Identify which cell holds the provided text, then report its [X, Y] central coordinate. 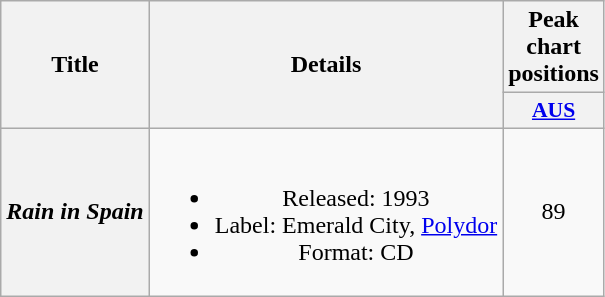
Rain in Spain [75, 212]
Title [75, 65]
Details [326, 65]
AUS [554, 111]
89 [554, 212]
Released: 1993Label: Emerald City, PolydorFormat: CD [326, 212]
Peak chart positions [554, 47]
